Extract the (X, Y) coordinate from the center of the cell holding the provided text.  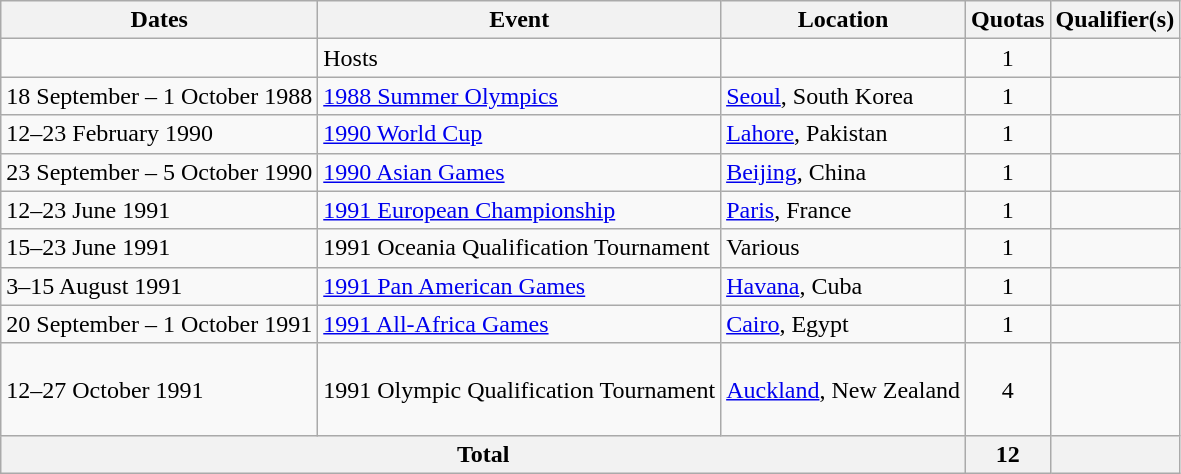
1991 Olympic Qualification Tournament (520, 389)
Beijing, China (844, 172)
Hosts (520, 58)
12–27 October 1991 (160, 389)
Seoul, South Korea (844, 96)
Dates (160, 20)
1990 Asian Games (520, 172)
Cairo, Egypt (844, 324)
Qualifier(s) (1115, 20)
12–23 February 1990 (160, 134)
12 (1008, 454)
1991 Oceania Qualification Tournament (520, 248)
Lahore, Pakistan (844, 134)
1991 European Championship (520, 210)
Event (520, 20)
Quotas (1008, 20)
4 (1008, 389)
Paris, France (844, 210)
20 September – 1 October 1991 (160, 324)
1990 World Cup (520, 134)
1991 All-Africa Games (520, 324)
12–23 June 1991 (160, 210)
23 September – 5 October 1990 (160, 172)
Auckland, New Zealand (844, 389)
1991 Pan American Games (520, 286)
Location (844, 20)
18 September – 1 October 1988 (160, 96)
Total (484, 454)
15–23 June 1991 (160, 248)
Havana, Cuba (844, 286)
1988 Summer Olympics (520, 96)
3–15 August 1991 (160, 286)
Various (844, 248)
